Find where the given text appears and provide that cell's center as (X, Y) coordinate. 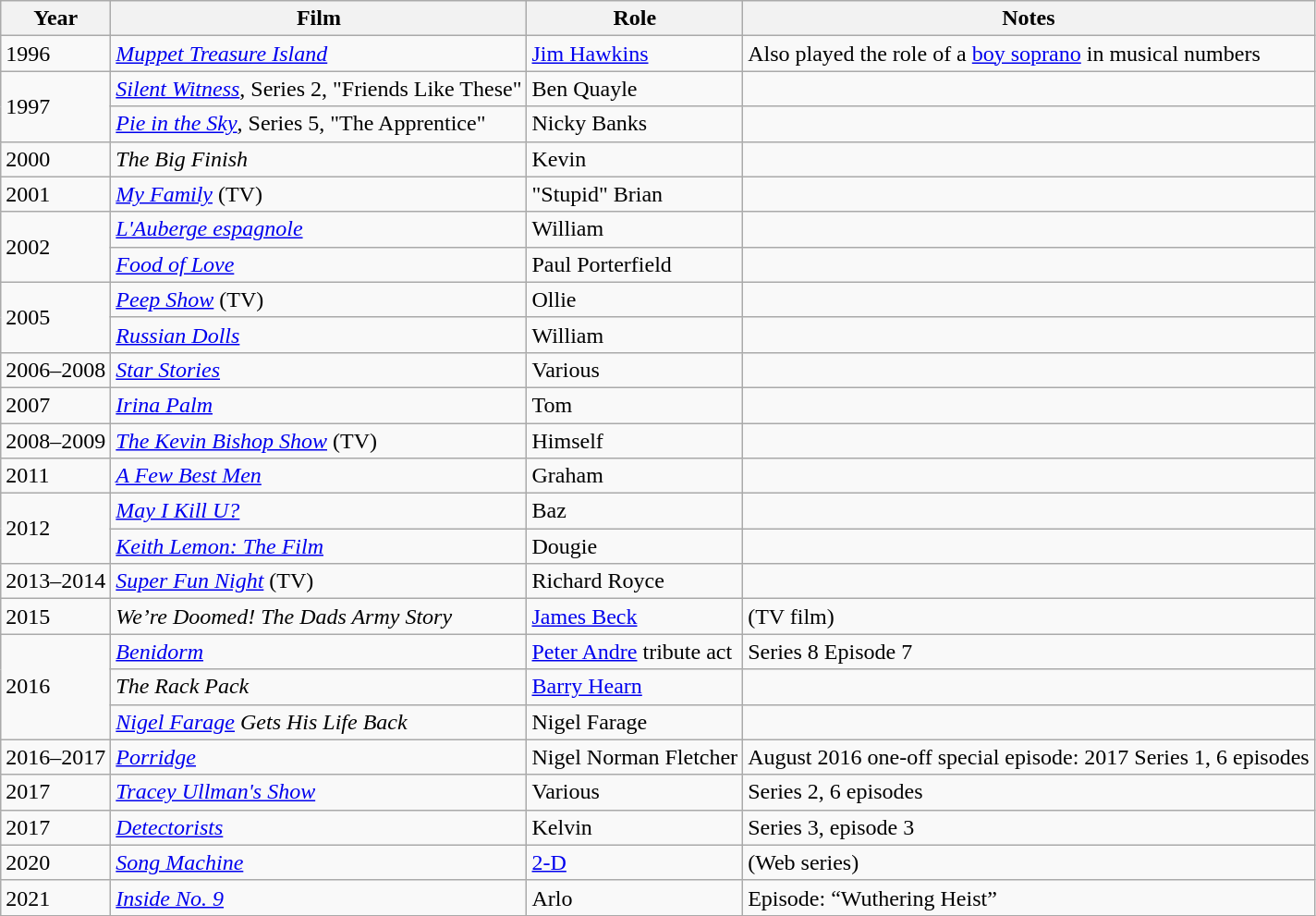
L'Auberge espagnole (319, 229)
"Stupid" Brian (635, 194)
Jim Hawkins (635, 54)
Series 2, 6 episodes (1030, 792)
Nigel Farage Gets His Life Back (319, 722)
Star Stories (319, 370)
Series 8 Episode 7 (1030, 652)
Graham (635, 476)
2012 (55, 529)
Super Fun Night (TV) (319, 581)
Detectorists (319, 827)
Ben Quayle (635, 89)
Tracey Ullman's Show (319, 792)
Irina Palm (319, 405)
May I Kill U? (319, 511)
Inside No. 9 (319, 898)
Barry Hearn (635, 687)
Keith Lemon: The Film (319, 546)
Dougie (635, 546)
2021 (55, 898)
2002 (55, 247)
Paul Porterfield (635, 264)
Ollie (635, 299)
The Big Finish (319, 159)
Series 3, episode 3 (1030, 827)
Nigel Norman Fletcher (635, 757)
1996 (55, 54)
(Web series) (1030, 862)
2008–2009 (55, 441)
Year (55, 18)
Song Machine (319, 862)
Kevin (635, 159)
2005 (55, 317)
My Family (TV) (319, 194)
Pie in the Sky, Series 5, "The Apprentice" (319, 124)
Peter Andre tribute act (635, 652)
Nigel Farage (635, 722)
2001 (55, 194)
1997 (55, 106)
Muppet Treasure Island (319, 54)
2016 (55, 687)
Food of Love (319, 264)
Arlo (635, 898)
Also played the role of a boy soprano in musical numbers (1030, 54)
Porridge (319, 757)
2015 (55, 617)
Film (319, 18)
(TV film) (1030, 617)
2-D (635, 862)
August 2016 one-off special episode: 2017 Series 1, 6 episodes (1030, 757)
A Few Best Men (319, 476)
Nicky Banks (635, 124)
Benidorm (319, 652)
2016–2017 (55, 757)
2011 (55, 476)
2013–2014 (55, 581)
Himself (635, 441)
We’re Doomed! The Dads Army Story (319, 617)
Tom (635, 405)
Role (635, 18)
James Beck (635, 617)
Episode: “Wuthering Heist” (1030, 898)
2000 (55, 159)
Kelvin (635, 827)
2006–2008 (55, 370)
Russian Dolls (319, 335)
Notes (1030, 18)
2020 (55, 862)
Silent Witness, Series 2, "Friends Like These" (319, 89)
The Kevin Bishop Show (TV) (319, 441)
Baz (635, 511)
2007 (55, 405)
Peep Show (TV) (319, 299)
The Rack Pack (319, 687)
Richard Royce (635, 581)
